Identify which cell holds the provided text, then report its [x, y] central coordinate. 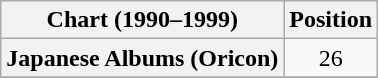
Chart (1990–1999) [142, 20]
Japanese Albums (Oricon) [142, 58]
26 [331, 58]
Position [331, 20]
